Search for the cell housing the specified text and yield its (x, y) center coordinate. 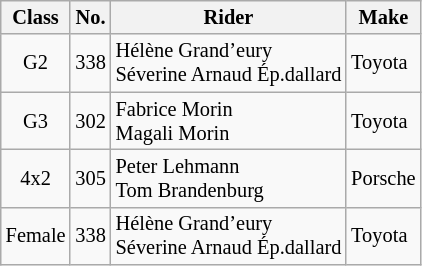
Female (36, 236)
No. (90, 17)
Porsche (383, 178)
302 (90, 121)
305 (90, 178)
Fabrice Morin Magali Morin (229, 121)
Make (383, 17)
Peter Lehmann Tom Brandenburg (229, 178)
G3 (36, 121)
4x2 (36, 178)
Rider (229, 17)
Class (36, 17)
G2 (36, 63)
